Determine the [X, Y] coordinate at the center of the cell enclosing the given text.  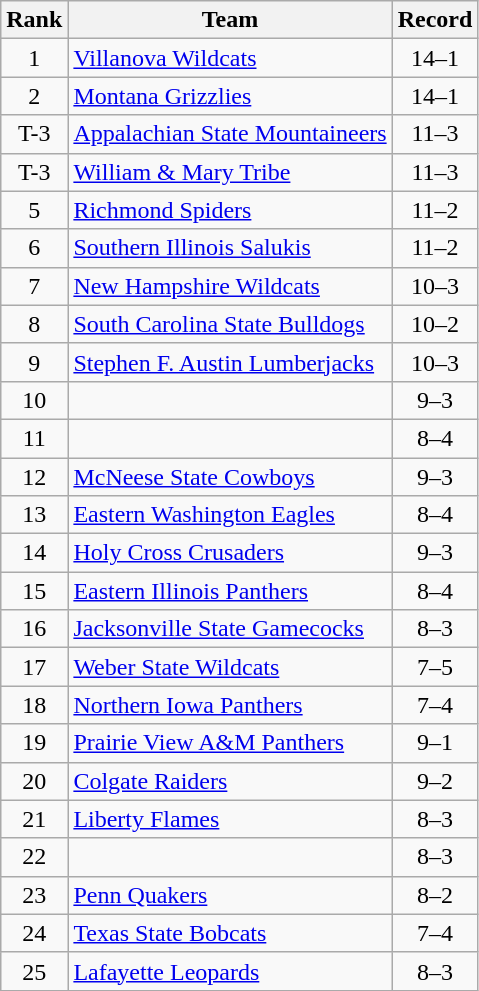
Northern Iowa Panthers [230, 705]
9 [34, 362]
15 [34, 591]
9–2 [435, 781]
Prairie View A&M Panthers [230, 743]
7 [34, 286]
6 [34, 248]
16 [34, 629]
10–2 [435, 324]
Colgate Raiders [230, 781]
Record [435, 20]
14 [34, 553]
Eastern Washington Eagles [230, 515]
Jacksonville State Gamecocks [230, 629]
Lafayette Leopards [230, 971]
8 [34, 324]
19 [34, 743]
Penn Quakers [230, 895]
25 [34, 971]
Holy Cross Crusaders [230, 553]
Appalachian State Mountaineers [230, 134]
New Hampshire Wildcats [230, 286]
20 [34, 781]
Liberty Flames [230, 819]
10 [34, 400]
5 [34, 210]
13 [34, 515]
21 [34, 819]
South Carolina State Bulldogs [230, 324]
McNeese State Cowboys [230, 477]
9–1 [435, 743]
7–5 [435, 667]
Eastern Illinois Panthers [230, 591]
Richmond Spiders [230, 210]
22 [34, 857]
18 [34, 705]
Weber State Wildcats [230, 667]
11 [34, 438]
12 [34, 477]
Texas State Bobcats [230, 933]
William & Mary Tribe [230, 172]
Southern Illinois Salukis [230, 248]
1 [34, 58]
Rank [34, 20]
8–2 [435, 895]
23 [34, 895]
24 [34, 933]
2 [34, 96]
17 [34, 667]
Montana Grizzlies [230, 96]
Stephen F. Austin Lumberjacks [230, 362]
Villanova Wildcats [230, 58]
Team [230, 20]
